Capture the cell that displays the provided text and extract its (x, y) central coordinate. 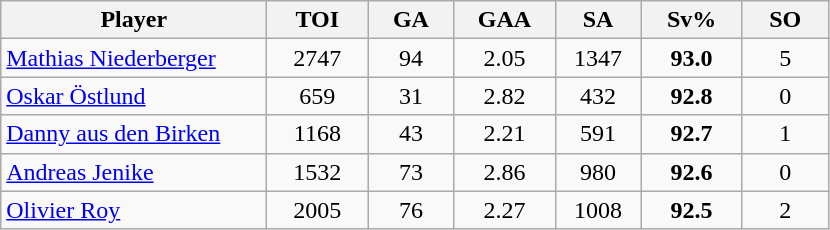
1 (785, 134)
Danny aus den Birken (134, 134)
2.27 (504, 210)
432 (598, 96)
92.6 (692, 172)
Sv% (692, 20)
92.8 (692, 96)
Andreas Jenike (134, 172)
1532 (318, 172)
Oskar Östlund (134, 96)
94 (411, 58)
659 (318, 96)
Player (134, 20)
1008 (598, 210)
Mathias Niederberger (134, 58)
TOI (318, 20)
93.0 (692, 58)
43 (411, 134)
31 (411, 96)
980 (598, 172)
SA (598, 20)
2.21 (504, 134)
2 (785, 210)
2747 (318, 58)
1168 (318, 134)
1347 (598, 58)
Olivier Roy (134, 210)
SO (785, 20)
5 (785, 58)
2.05 (504, 58)
76 (411, 210)
73 (411, 172)
GA (411, 20)
2.86 (504, 172)
GAA (504, 20)
2005 (318, 210)
92.7 (692, 134)
591 (598, 134)
2.82 (504, 96)
92.5 (692, 210)
